Return (X, Y) of the center of cell containing provided text 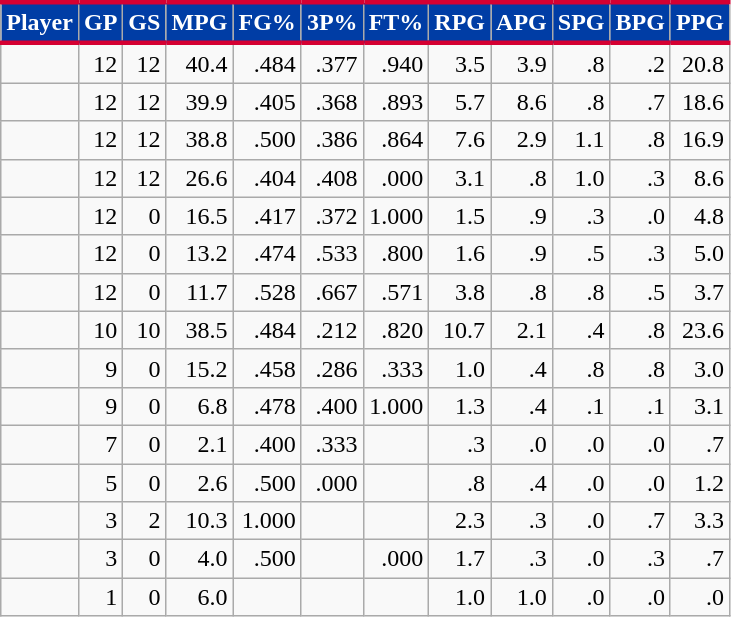
2 (144, 521)
18.6 (700, 102)
.386 (332, 140)
SPG (581, 22)
39.9 (200, 102)
38.5 (200, 330)
.405 (267, 102)
4.0 (200, 559)
5.0 (700, 254)
.533 (332, 254)
1.6 (460, 254)
.571 (396, 292)
.667 (332, 292)
4.8 (700, 216)
26.6 (200, 178)
FT% (396, 22)
.286 (332, 368)
3.3 (700, 521)
10.3 (200, 521)
Player (40, 22)
11.7 (200, 292)
3.5 (460, 63)
2.6 (200, 483)
1 (100, 597)
1.2 (700, 483)
23.6 (700, 330)
6.8 (200, 406)
38.8 (200, 140)
6.0 (200, 597)
.212 (332, 330)
15.2 (200, 368)
20.8 (700, 63)
APG (522, 22)
.417 (267, 216)
RPG (460, 22)
3P% (332, 22)
2.3 (460, 521)
.368 (332, 102)
GS (144, 22)
.377 (332, 63)
.372 (332, 216)
7 (100, 444)
5 (100, 483)
2.9 (522, 140)
1.5 (460, 216)
PPG (700, 22)
.478 (267, 406)
.940 (396, 63)
MPG (200, 22)
16.5 (200, 216)
3.7 (700, 292)
.474 (267, 254)
.800 (396, 254)
1.3 (460, 406)
1.1 (581, 140)
1.7 (460, 559)
.528 (267, 292)
7.6 (460, 140)
.2 (640, 63)
.408 (332, 178)
40.4 (200, 63)
16.9 (700, 140)
.864 (396, 140)
.820 (396, 330)
10.7 (460, 330)
.893 (396, 102)
GP (100, 22)
3.0 (700, 368)
BPG (640, 22)
.404 (267, 178)
.458 (267, 368)
13.2 (200, 254)
3.8 (460, 292)
5.7 (460, 102)
3.9 (522, 63)
FG% (267, 22)
